From the cell containing the given text, extract its center point as [X, Y] coordinate. 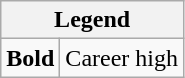
Bold [30, 58]
Career high [122, 58]
Legend [92, 20]
